Scan for the cell matching the given text and deliver its (x, y) coordinate at center. 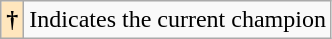
Indicates the current champion (178, 20)
† (12, 20)
